Extract the [x, y] coordinate from the center of the cell holding the provided text.  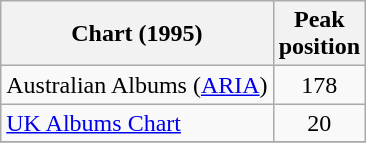
20 [319, 123]
Peakposition [319, 34]
Chart (1995) [137, 34]
Australian Albums (ARIA) [137, 85]
UK Albums Chart [137, 123]
178 [319, 85]
